Extract the [x, y] coordinate from the center of the cell holding the provided text.  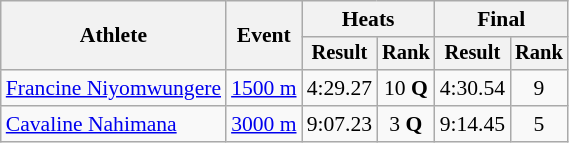
5 [539, 124]
4:29.27 [340, 88]
10 Q [406, 88]
Heats [368, 19]
9:07.23 [340, 124]
1500 m [264, 88]
Athlete [114, 36]
3000 m [264, 124]
9:14.45 [472, 124]
3 Q [406, 124]
Final [502, 19]
Event [264, 36]
Cavaline Nahimana [114, 124]
9 [539, 88]
Francine Niyomwungere [114, 88]
4:30.54 [472, 88]
